Determine the (X, Y) coordinate at the center of the cell enclosing the given text.  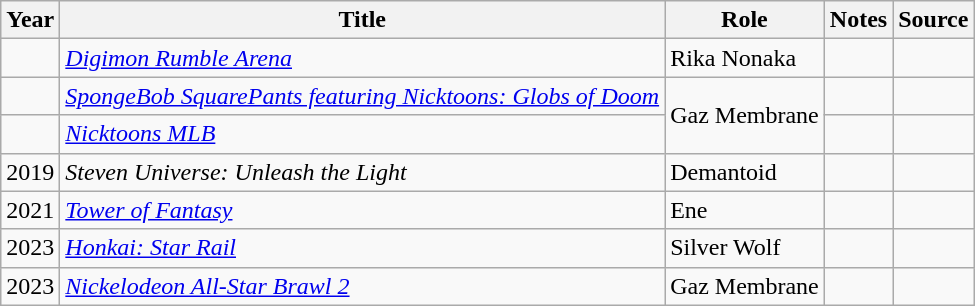
Steven Universe: Unleash the Light (362, 172)
Source (934, 20)
Nickelodeon All-Star Brawl 2 (362, 286)
Demantoid (745, 172)
Year (30, 20)
2019 (30, 172)
Silver Wolf (745, 248)
2021 (30, 210)
Honkai: Star Rail (362, 248)
Notes (858, 20)
Tower of Fantasy (362, 210)
SpongeBob SquarePants featuring Nicktoons: Globs of Doom (362, 96)
Role (745, 20)
Nicktoons MLB (362, 134)
Title (362, 20)
Ene (745, 210)
Rika Nonaka (745, 58)
Digimon Rumble Arena (362, 58)
